Return [X, Y] of the center of cell containing provided text 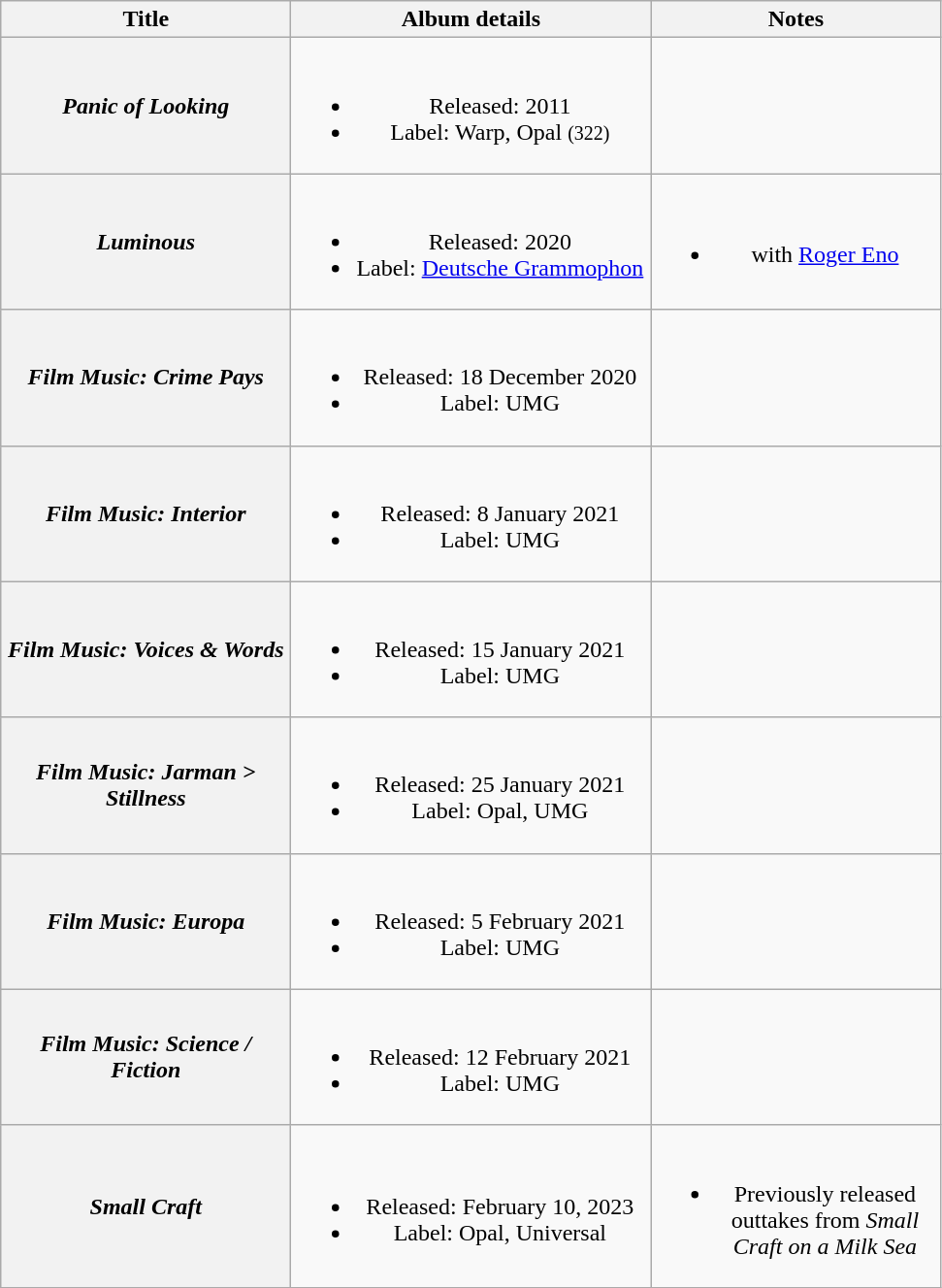
Previously released outtakes from Small Craft on a Milk Sea [796, 1205]
Luminous [146, 242]
Film Music: Voices & Words [146, 649]
Film Music: Jarman > Stillness [146, 785]
Released: 12 February 2021Label: UMG [471, 1057]
Film Music: Interior [146, 513]
Released: 2011Label: Warp, Opal (322) [471, 106]
Small Craft [146, 1205]
Album details [471, 19]
Film Music: Science / Fiction [146, 1057]
Film Music: Crime Pays [146, 378]
Released: 25 January 2021Label: Opal, UMG [471, 785]
Notes [796, 19]
Released: 18 December 2020Label: UMG [471, 378]
Panic of Looking [146, 106]
Film Music: Europa [146, 921]
Title [146, 19]
Released: February 10, 2023Label: Opal, Universal [471, 1205]
Released: 5 February 2021Label: UMG [471, 921]
Released: 8 January 2021Label: UMG [471, 513]
Released: 2020Label: Deutsche Grammophon [471, 242]
Released: 15 January 2021Label: UMG [471, 649]
with Roger Eno [796, 242]
